Detect which cell encompasses the target text, then output its [x, y] center coordinate. 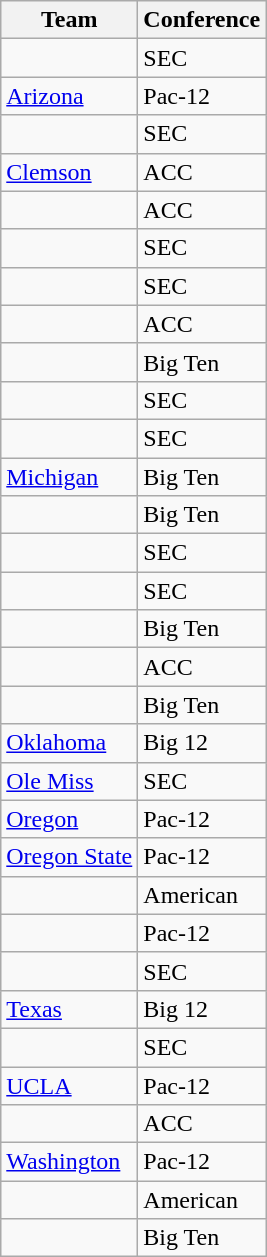
Oregon State [70, 857]
Oregon [70, 819]
Conference [202, 20]
Team [70, 20]
Michigan [70, 477]
Arizona [70, 96]
Washington [70, 1162]
Oklahoma [70, 743]
Ole Miss [70, 781]
Texas [70, 1009]
UCLA [70, 1085]
Clemson [70, 172]
